Determine the [x, y] coordinate at the center of the cell enclosing the given text.  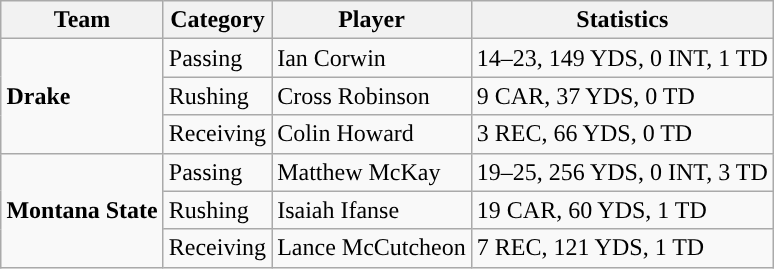
19 CAR, 60 YDS, 1 TD [622, 210]
3 REC, 66 YDS, 0 TD [622, 134]
19–25, 256 YDS, 0 INT, 3 TD [622, 172]
Cross Robinson [372, 96]
Team [82, 20]
14–23, 149 YDS, 0 INT, 1 TD [622, 58]
Statistics [622, 20]
Category [217, 20]
Colin Howard [372, 134]
Player [372, 20]
Drake [82, 96]
Ian Corwin [372, 58]
Montana State [82, 210]
Matthew McKay [372, 172]
Isaiah Ifanse [372, 210]
Lance McCutcheon [372, 248]
7 REC, 121 YDS, 1 TD [622, 248]
9 CAR, 37 YDS, 0 TD [622, 96]
